Output the (X, Y) coordinate of the center of the cell containing the given text.  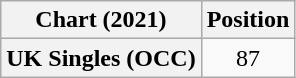
87 (248, 58)
UK Singles (OCC) (101, 58)
Position (248, 20)
Chart (2021) (101, 20)
